Extract the [X, Y] coordinate from the center of the cell holding the provided text.  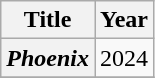
Year [124, 20]
2024 [124, 58]
Phoenix [48, 58]
Title [48, 20]
